For the text-containing cell, return its midpoint in [X, Y] coordinate format. 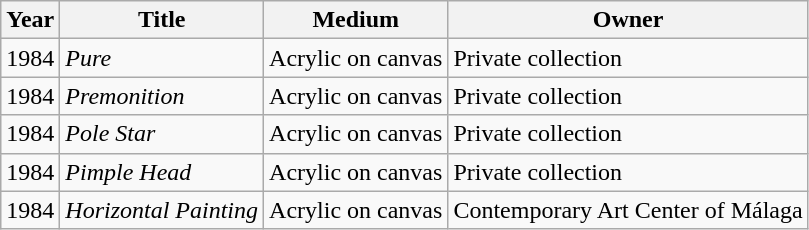
Contemporary Art Center of Málaga [628, 210]
Pole Star [162, 134]
Pimple Head [162, 172]
Year [30, 20]
Owner [628, 20]
Medium [356, 20]
Premonition [162, 96]
Title [162, 20]
Pure [162, 58]
Horizontal Painting [162, 210]
